From the cell containing the given text, extract its center point as [x, y] coordinate. 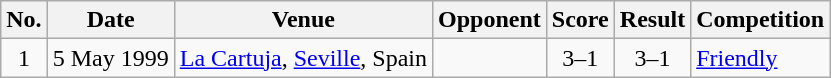
No. [24, 20]
1 [24, 58]
Date [110, 20]
Score [580, 20]
Competition [760, 20]
Friendly [760, 58]
Result [652, 20]
La Cartuja, Seville, Spain [303, 58]
Opponent [490, 20]
5 May 1999 [110, 58]
Venue [303, 20]
